Return the [x, y] coordinate for the center point of the cell that contains the specified text.  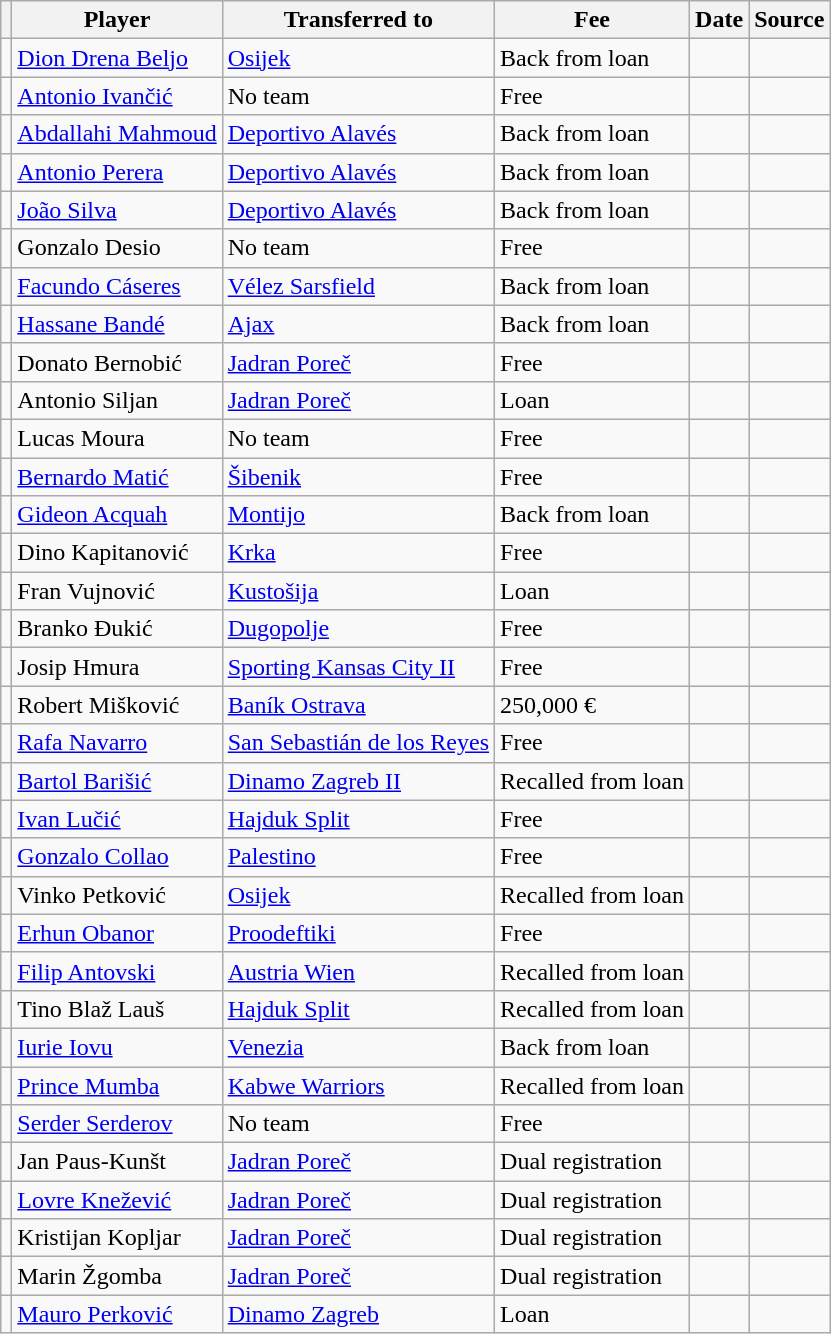
Antonio Perera [117, 172]
Dinamo Zagreb [358, 1314]
Source [790, 20]
João Silva [117, 210]
Palestino [358, 857]
Abdallahi Mahmoud [117, 134]
Ivan Lučić [117, 819]
Lucas Moura [117, 438]
Antonio Ivančić [117, 96]
San Sebastián de los Reyes [358, 743]
Filip Antovski [117, 971]
Sporting Kansas City II [358, 667]
Fran Vujnović [117, 591]
Mauro Perković [117, 1314]
Tino Blaž Lauš [117, 1009]
Vinko Petković [117, 895]
Austria Wien [358, 971]
Jan Paus-Kunšt [117, 1162]
Erhun Obanor [117, 933]
Marin Žgomba [117, 1276]
Kristijan Kopljar [117, 1238]
Gideon Acquah [117, 515]
Kustošija [358, 591]
Bartol Barišić [117, 781]
Krka [358, 553]
Venezia [358, 1047]
Dinamo Zagreb II [358, 781]
Gonzalo Desio [117, 248]
Josip Hmura [117, 667]
Rafa Navarro [117, 743]
Dugopolje [358, 629]
Šibenik [358, 477]
Gonzalo Collao [117, 857]
Hassane Bandé [117, 324]
Ajax [358, 324]
Fee [592, 20]
Dion Drena Beljo [117, 58]
Branko Đukić [117, 629]
Lovre Knežević [117, 1200]
Proodeftiki [358, 933]
Serder Serderov [117, 1124]
Vélez Sarsfield [358, 286]
Montijo [358, 515]
Date [720, 20]
Prince Mumba [117, 1085]
250,000 € [592, 705]
Kabwe Warriors [358, 1085]
Robert Mišković [117, 705]
Bernardo Matić [117, 477]
Transferred to [358, 20]
Dino Kapitanović [117, 553]
Antonio Siljan [117, 400]
Player [117, 20]
Iurie Iovu [117, 1047]
Donato Bernobić [117, 362]
Facundo Cáseres [117, 286]
Baník Ostrava [358, 705]
